Pinpoint the cell where the given text exists, returning its (x, y) midpoint coordinate. 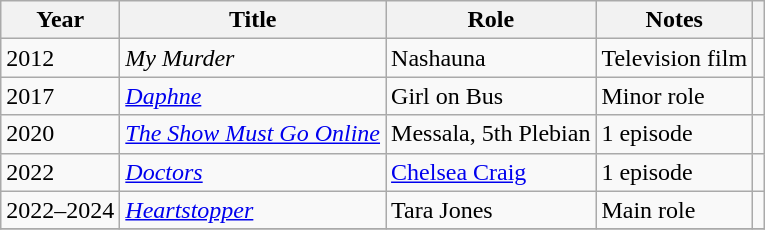
Role (491, 20)
Year (60, 20)
Title (253, 20)
Main role (674, 210)
Messala, 5th Plebian (491, 134)
Nashauna (491, 58)
Notes (674, 20)
My Murder (253, 58)
Minor role (674, 96)
2020 (60, 134)
Chelsea Craig (491, 172)
Doctors (253, 172)
2017 (60, 96)
Daphne (253, 96)
Tara Jones (491, 210)
Television film (674, 58)
2012 (60, 58)
The Show Must Go Online (253, 134)
Heartstopper (253, 210)
2022–2024 (60, 210)
Girl on Bus (491, 96)
2022 (60, 172)
